Locate the cell with the specified text and output its [X, Y] center coordinate. 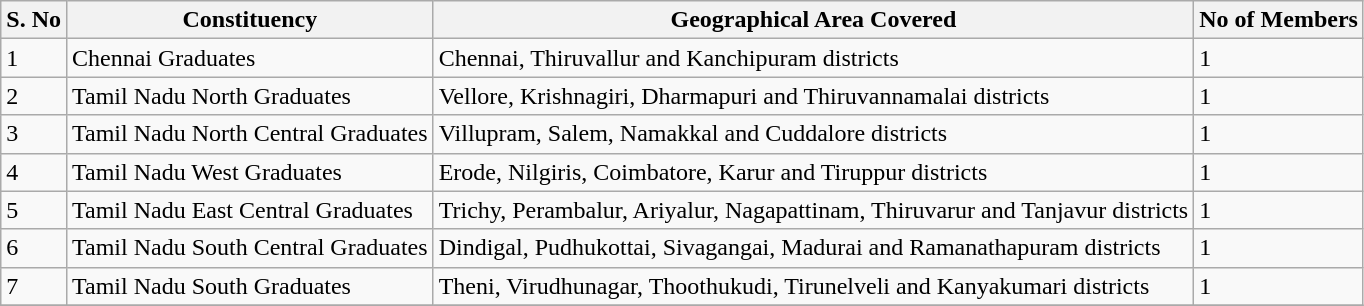
Dindigal, Pudhukottai, Sivagangai, Madurai and Ramanathapuram districts [814, 248]
Trichy, Perambalur, Ariyalur, Nagapattinam, Thiruvarur and Tanjavur districts [814, 210]
No of Members [1279, 20]
4 [34, 172]
Tamil Nadu South Graduates [250, 286]
7 [34, 286]
Villupram, Salem, Namakkal and Cuddalore districts [814, 134]
Tamil Nadu South Central Graduates [250, 248]
Geographical Area Covered [814, 20]
Chennai Graduates [250, 58]
Tamil Nadu North Graduates [250, 96]
Constituency [250, 20]
Vellore, Krishnagiri, Dharmapuri and Thiruvannamalai districts [814, 96]
Theni, Virudhunagar, Thoothukudi, Tirunelveli and Kanyakumari districts [814, 286]
Chennai, Thiruvallur and Kanchipuram districts [814, 58]
3 [34, 134]
5 [34, 210]
2 [34, 96]
S. No [34, 20]
6 [34, 248]
Tamil Nadu North Central Graduates [250, 134]
Tamil Nadu West Graduates [250, 172]
Tamil Nadu East Central Graduates [250, 210]
Erode, Nilgiris, Coimbatore, Karur and Tiruppur districts [814, 172]
